Scan for the cell matching the given text and deliver its (x, y) coordinate at center. 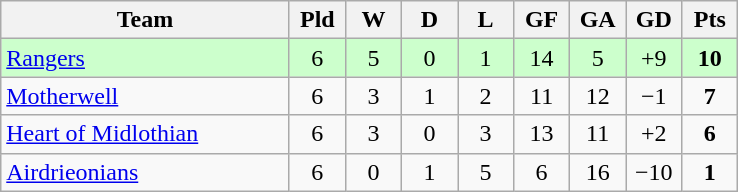
10 (710, 58)
Rangers (146, 58)
D (429, 20)
+2 (654, 134)
GD (654, 20)
7 (710, 96)
13 (542, 134)
16 (598, 172)
GA (598, 20)
L (486, 20)
12 (598, 96)
2 (486, 96)
GF (542, 20)
Pts (710, 20)
−10 (654, 172)
Pld (317, 20)
−1 (654, 96)
Team (146, 20)
Airdrieonians (146, 172)
Motherwell (146, 96)
Heart of Midlothian (146, 134)
14 (542, 58)
+9 (654, 58)
W (373, 20)
